Return (X, Y) of the center of cell containing provided text 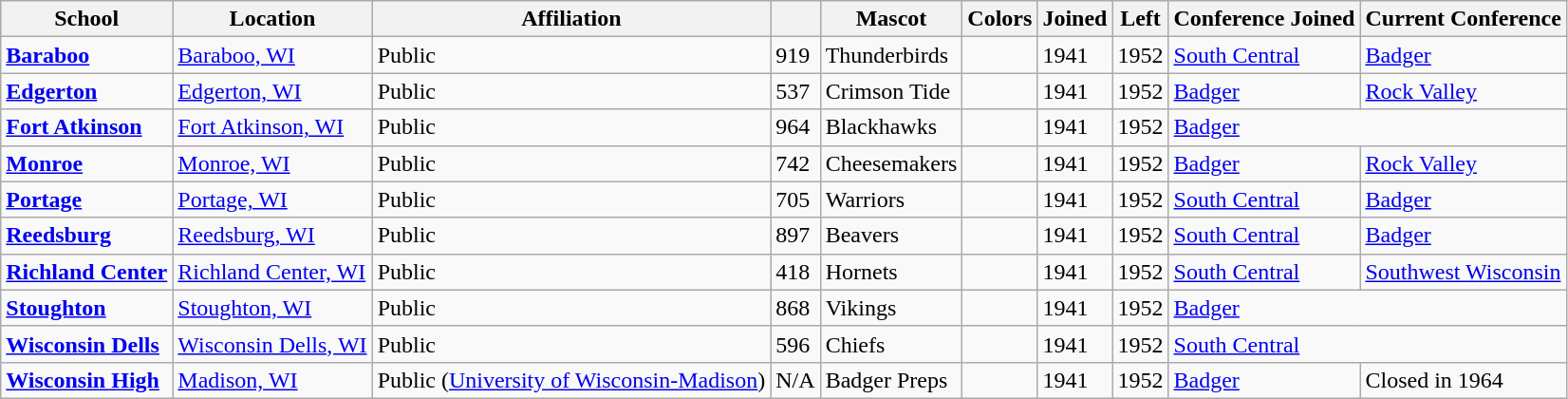
Beavers (891, 236)
Warriors (891, 199)
Wisconsin Dells, WI (272, 344)
Crimson Tide (891, 91)
919 (795, 55)
897 (795, 236)
School (87, 19)
Portage, WI (272, 199)
Richland Center (87, 272)
418 (795, 272)
Mascot (891, 19)
Edgerton (87, 91)
N/A (795, 380)
Stoughton (87, 308)
Monroe, WI (272, 163)
Cheesemakers (891, 163)
Conference Joined (1264, 19)
742 (795, 163)
Affiliation (571, 19)
964 (795, 127)
Public (University of Wisconsin-Madison) (571, 380)
Monroe (87, 163)
Wisconsin High (87, 380)
Current Conference (1464, 19)
Joined (1074, 19)
Colors (1000, 19)
Thunderbirds (891, 55)
Vikings (891, 308)
Closed in 1964 (1464, 380)
Baraboo (87, 55)
596 (795, 344)
Blackhawks (891, 127)
Wisconsin Dells (87, 344)
Location (272, 19)
Stoughton, WI (272, 308)
Portage (87, 199)
868 (795, 308)
705 (795, 199)
Chiefs (891, 344)
Fort Atkinson, WI (272, 127)
Madison, WI (272, 380)
Fort Atkinson (87, 127)
Southwest Wisconsin (1464, 272)
Reedsburg (87, 236)
Edgerton, WI (272, 91)
537 (795, 91)
Hornets (891, 272)
Baraboo, WI (272, 55)
Badger Preps (891, 380)
Reedsburg, WI (272, 236)
Left (1141, 19)
Richland Center, WI (272, 272)
